Pinpoint the cell where the given text exists, returning its [x, y] midpoint coordinate. 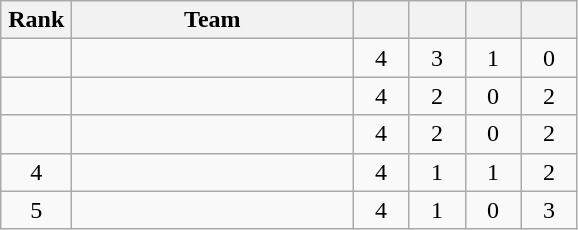
Rank [36, 20]
Team [212, 20]
5 [36, 210]
